Search for the cell housing the specified text and yield its [x, y] center coordinate. 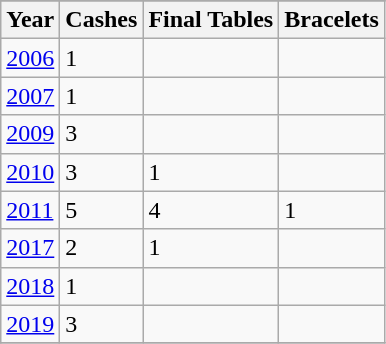
2009 [30, 134]
5 [102, 210]
2011 [30, 210]
Bracelets [332, 20]
2018 [30, 286]
Final Tables [211, 20]
2017 [30, 248]
2007 [30, 96]
2006 [30, 58]
Cashes [102, 20]
Year [30, 20]
2019 [30, 324]
4 [211, 210]
2 [102, 248]
2010 [30, 172]
